From the cell containing the given text, extract its center point as (x, y) coordinate. 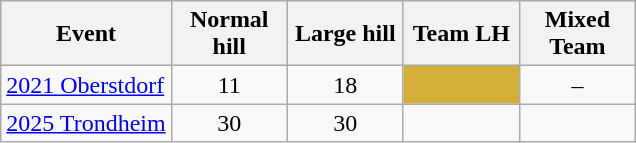
– (577, 85)
Normal hill (229, 34)
11 (229, 85)
2025 Trondheim (86, 123)
Large hill (345, 34)
2021 Oberstdorf (86, 85)
Mixed Team (577, 34)
18 (345, 85)
Event (86, 34)
Team LH (461, 34)
